Detect which cell encompasses the target text, then output its [x, y] center coordinate. 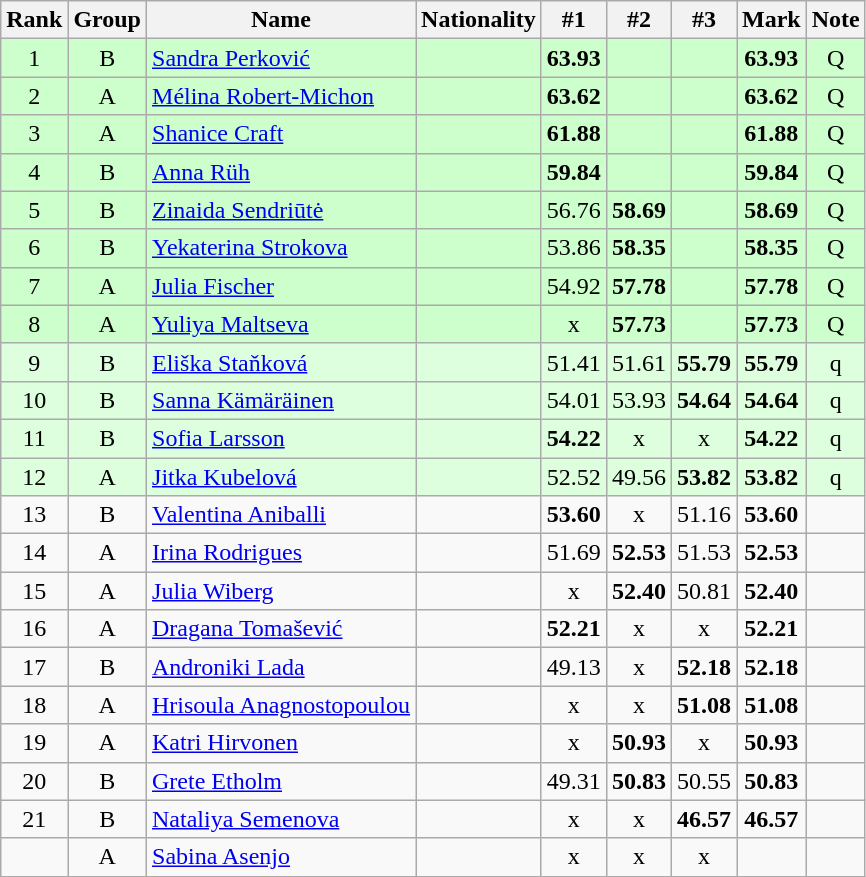
7 [34, 286]
Julia Wiberg [282, 591]
20 [34, 781]
51.41 [574, 362]
Sanna Kämäräinen [282, 400]
Grete Etholm [282, 781]
49.13 [574, 667]
21 [34, 819]
5 [34, 210]
16 [34, 629]
53.86 [574, 248]
#2 [638, 20]
Sabina Asenjo [282, 857]
#1 [574, 20]
50.81 [704, 591]
Rank [34, 20]
Irina Rodrigues [282, 553]
49.56 [638, 477]
Julia Fischer [282, 286]
18 [34, 705]
2 [34, 96]
Jitka Kubelová [282, 477]
3 [34, 134]
19 [34, 743]
51.16 [704, 515]
1 [34, 58]
17 [34, 667]
50.55 [704, 781]
Valentina Aniballi [282, 515]
10 [34, 400]
Yuliya Maltseva [282, 324]
51.61 [638, 362]
Nataliya Semenova [282, 819]
56.76 [574, 210]
Sandra Perković [282, 58]
Dragana Tomašević [282, 629]
14 [34, 553]
Katri Hirvonen [282, 743]
Shanice Craft [282, 134]
15 [34, 591]
Sofia Larsson [282, 438]
53.93 [638, 400]
51.53 [704, 553]
Eliška Staňková [282, 362]
Nationality [479, 20]
Hrisoula Anagnostopoulou [282, 705]
51.69 [574, 553]
11 [34, 438]
#3 [704, 20]
54.92 [574, 286]
4 [34, 172]
Group [108, 20]
8 [34, 324]
9 [34, 362]
6 [34, 248]
12 [34, 477]
54.01 [574, 400]
13 [34, 515]
Anna Rüh [282, 172]
Name [282, 20]
52.52 [574, 477]
Androniki Lada [282, 667]
Mélina Robert-Michon [282, 96]
Mark [771, 20]
49.31 [574, 781]
Yekaterina Strokova [282, 248]
Zinaida Sendriūtė [282, 210]
Note [836, 20]
